Detect which cell encompasses the target text, then output its (x, y) center coordinate. 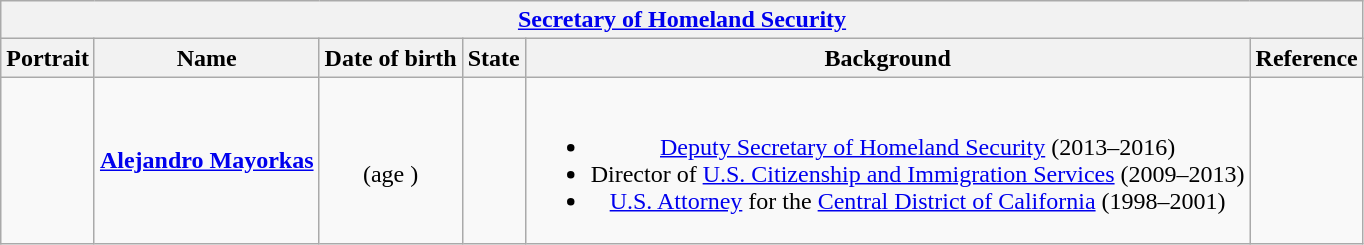
Secretary of Homeland Security (682, 20)
Reference (1306, 58)
Date of birth (390, 58)
(age ) (390, 160)
Background (888, 58)
Alejandro Mayorkas (206, 160)
State (494, 58)
Name (206, 58)
Portrait (48, 58)
